Extract the (x, y) coordinate from the center of the cell holding the provided text.  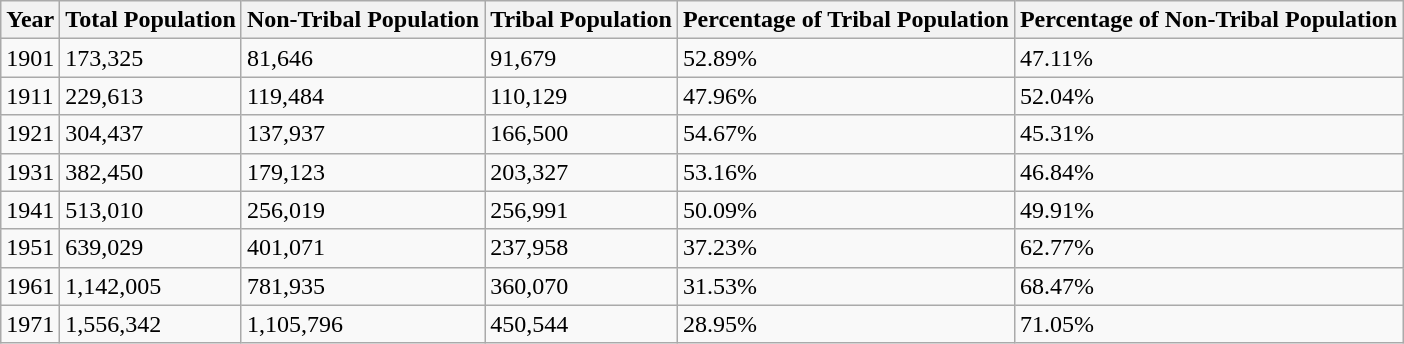
47.96% (846, 96)
173,325 (151, 58)
50.09% (846, 210)
781,935 (362, 286)
1921 (30, 134)
52.04% (1208, 96)
166,500 (582, 134)
1,556,342 (151, 324)
47.11% (1208, 58)
1,142,005 (151, 286)
382,450 (151, 172)
1911 (30, 96)
110,129 (582, 96)
179,123 (362, 172)
Percentage of Tribal Population (846, 20)
1941 (30, 210)
203,327 (582, 172)
229,613 (151, 96)
52.89% (846, 58)
45.31% (1208, 134)
54.67% (846, 134)
1961 (30, 286)
31.53% (846, 286)
450,544 (582, 324)
28.95% (846, 324)
1951 (30, 248)
119,484 (362, 96)
1971 (30, 324)
53.16% (846, 172)
68.47% (1208, 286)
360,070 (582, 286)
237,958 (582, 248)
Non-Tribal Population (362, 20)
71.05% (1208, 324)
91,679 (582, 58)
Tribal Population (582, 20)
137,937 (362, 134)
81,646 (362, 58)
62.77% (1208, 248)
1931 (30, 172)
1,105,796 (362, 324)
49.91% (1208, 210)
304,437 (151, 134)
256,019 (362, 210)
Percentage of Non-Tribal Population (1208, 20)
1901 (30, 58)
Year (30, 20)
639,029 (151, 248)
Total Population (151, 20)
37.23% (846, 248)
513,010 (151, 210)
401,071 (362, 248)
256,991 (582, 210)
46.84% (1208, 172)
